Output the [X, Y] coordinate of the center of the cell containing the given text.  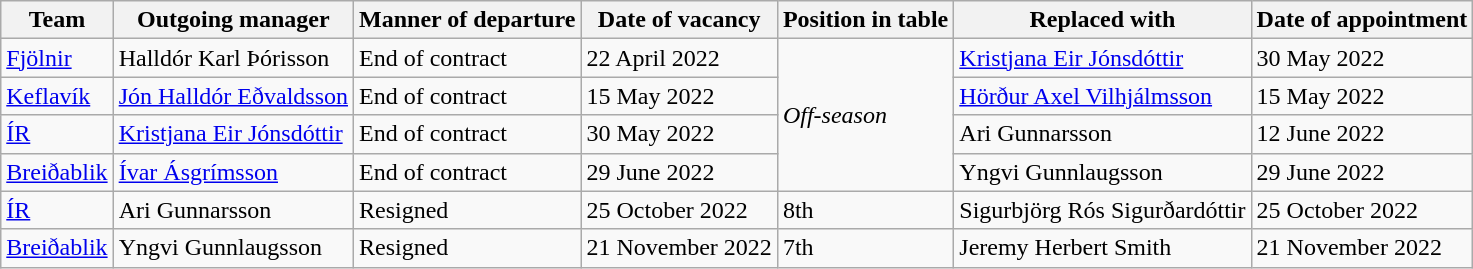
Fjölnir [57, 58]
22 April 2022 [679, 58]
Replaced with [1102, 20]
Off-season [865, 115]
12 June 2022 [1362, 134]
7th [865, 248]
8th [865, 210]
Jeremy Herbert Smith [1102, 248]
Team [57, 20]
Sigurbjörg Rós Sigurðardóttir [1102, 210]
Outgoing manager [233, 20]
Ívar Ásgrímsson [233, 172]
Keflavík [57, 96]
Halldór Karl Þórisson [233, 58]
Jón Halldór Eðvaldsson [233, 96]
Position in table [865, 20]
Manner of departure [468, 20]
Hörður Axel Vilhjálmsson [1102, 96]
Date of appointment [1362, 20]
Date of vacancy [679, 20]
